Detect which cell encompasses the target text, then output its (x, y) center coordinate. 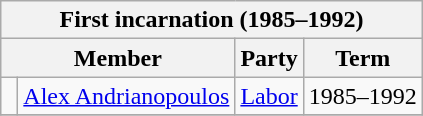
Alex Andrianopoulos (126, 96)
First incarnation (1985–1992) (212, 20)
1985–1992 (362, 96)
Member (118, 58)
Term (362, 58)
Labor (269, 96)
Party (269, 58)
